Return (X, Y) of the center of cell containing provided text 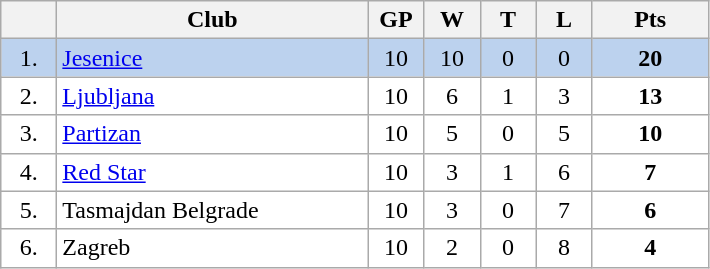
13 (650, 96)
5. (29, 210)
Pts (650, 20)
2. (29, 96)
4 (650, 248)
Club (212, 20)
20 (650, 58)
W (452, 20)
3. (29, 134)
8 (564, 248)
Zagreb (212, 248)
Ljubljana (212, 96)
Tasmajdan Belgrade (212, 210)
L (564, 20)
Partizan (212, 134)
4. (29, 172)
6. (29, 248)
Red Star (212, 172)
GP (396, 20)
T (508, 20)
2 (452, 248)
Jesenice (212, 58)
1. (29, 58)
